Identify which cell holds the provided text, then report its (x, y) central coordinate. 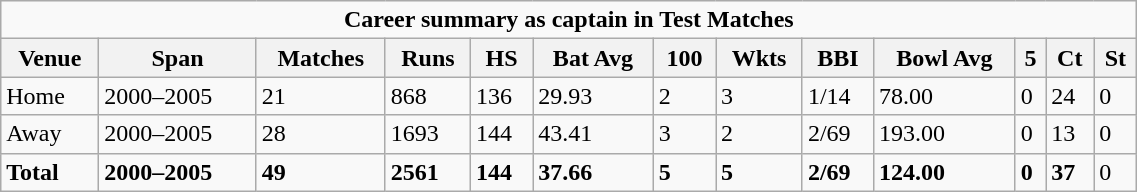
124.00 (944, 172)
Career summary as captain in Test Matches (569, 20)
HS (501, 58)
BBI (838, 58)
Runs (428, 58)
13 (1070, 134)
29.93 (594, 96)
37 (1070, 172)
Wkts (760, 58)
Venue (50, 58)
868 (428, 96)
Away (50, 134)
Home (50, 96)
Matches (320, 58)
21 (320, 96)
Bowl Avg (944, 58)
100 (684, 58)
2561 (428, 172)
78.00 (944, 96)
St (1116, 58)
Bat Avg (594, 58)
1693 (428, 134)
1/14 (838, 96)
24 (1070, 96)
Total (50, 172)
136 (501, 96)
Ct (1070, 58)
49 (320, 172)
37.66 (594, 172)
43.41 (594, 134)
Span (178, 58)
193.00 (944, 134)
28 (320, 134)
